Detect which cell encompasses the target text, then output its [X, Y] center coordinate. 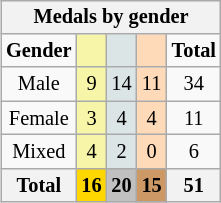
0 [152, 152]
34 [194, 84]
Mixed [38, 152]
2 [122, 152]
Medals by gender [111, 17]
3 [91, 118]
6 [194, 152]
Male [38, 84]
20 [122, 185]
Female [38, 118]
9 [91, 84]
15 [152, 185]
Gender [38, 51]
16 [91, 185]
51 [194, 185]
14 [122, 84]
